Identify which cell holds the provided text, then report its (X, Y) central coordinate. 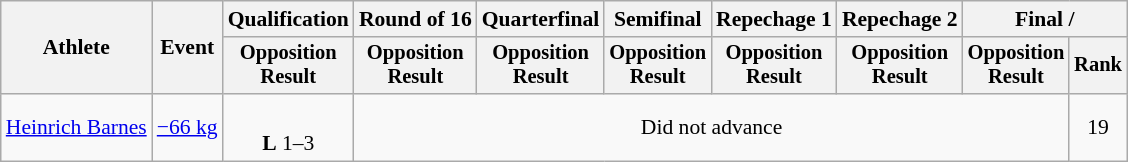
Heinrich Barnes (76, 128)
Quarterfinal (541, 19)
Semifinal (658, 19)
Round of 16 (416, 19)
L 1–3 (288, 128)
Did not advance (712, 128)
Qualification (288, 19)
Final / (1045, 19)
−66 kg (188, 128)
Repechage 2 (900, 19)
Athlete (76, 48)
19 (1098, 128)
Repechage 1 (774, 19)
Rank (1098, 66)
Event (188, 48)
